Provide the [x, y] coordinate of the cell's center where the given text is located.  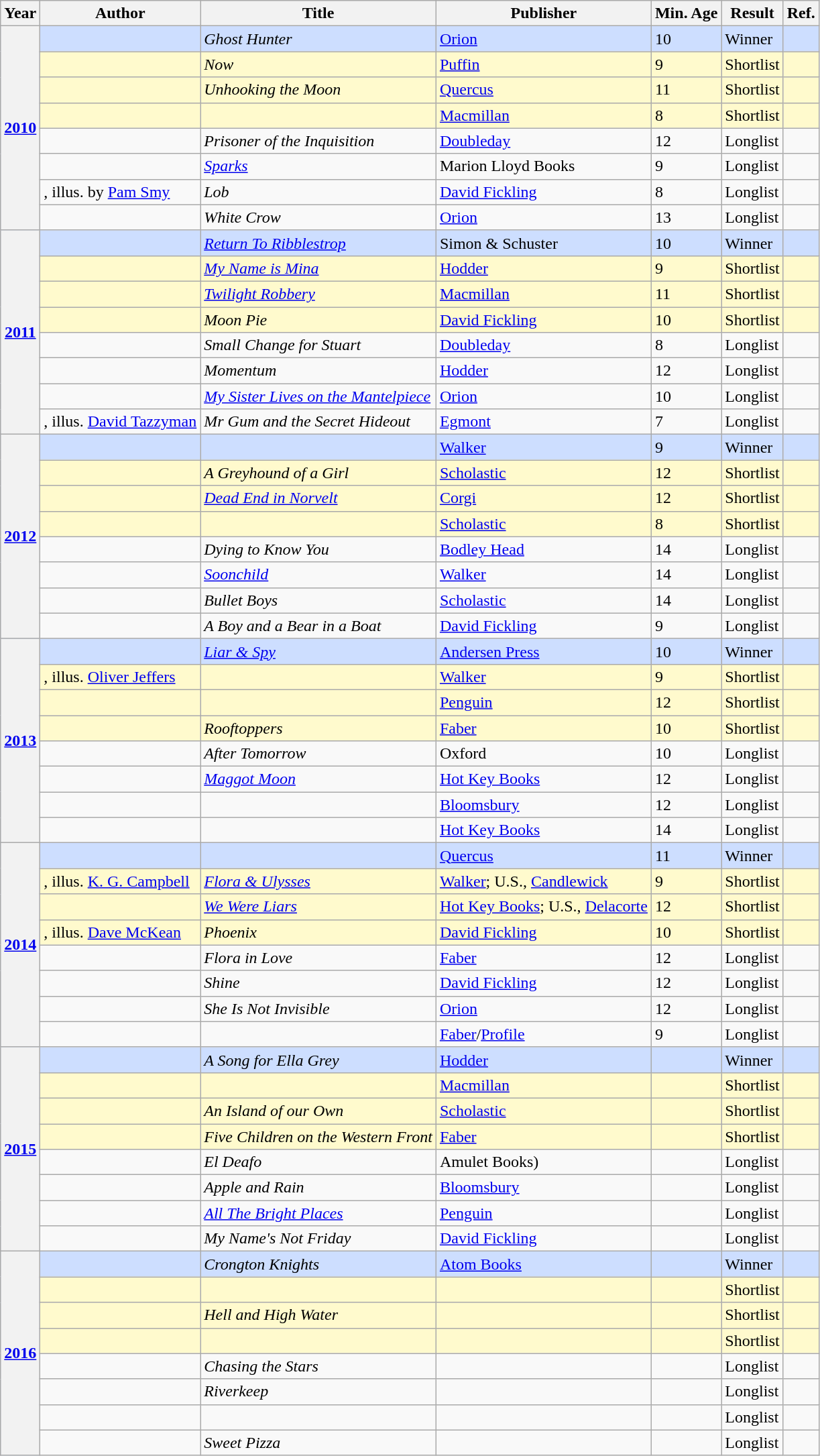
2011 [20, 332]
Apple and Rain [318, 1188]
Phoenix [318, 932]
Amulet Books) [543, 1162]
, illus. Dave McKean [121, 932]
Riverkeep [318, 1392]
Corgi [543, 498]
Ghost Hunter [318, 39]
Momentum [318, 371]
White Crow [318, 217]
Hell and High Water [318, 1315]
My Name is Mina [318, 268]
Atom Books [543, 1264]
, illus. Oliver Jeffers [121, 677]
Shine [318, 983]
She Is Not Invisible [318, 1009]
2012 [20, 537]
7 [686, 422]
A Song for Ella Grey [318, 1060]
My Sister Lives on the Mantelpiece [318, 396]
Flora & Ulysses [318, 881]
Maggot Moon [318, 779]
Dying to Know You [318, 549]
Year [20, 13]
Bodley Head [543, 549]
Moon Pie [318, 320]
2015 [20, 1149]
Sweet Pizza [318, 1443]
Faber/Profile [543, 1034]
Rooftoppers [318, 728]
Liar & Spy [318, 651]
Bullet Boys [318, 600]
All The Bright Places [318, 1213]
Now [318, 64]
Prisoner of the Inquisition [318, 141]
Lob [318, 192]
2013 [20, 740]
After Tomorrow [318, 754]
2010 [20, 128]
Walker; U.S., Candlewick [543, 881]
Flora in Love [318, 958]
Puffin [543, 64]
Andersen Press [543, 651]
2014 [20, 945]
Soonchild [318, 575]
Crongton Knights [318, 1264]
, illus. by Pam Smy [121, 192]
Title [318, 13]
Simon & Schuster [543, 243]
Dead End in Norvelt [318, 498]
Small Change for Stuart [318, 345]
Marion Lloyd Books [543, 166]
13 [686, 217]
Return To Ribblestrop [318, 243]
Min. Age [686, 13]
Five Children on the Western Front [318, 1137]
Mr Gum and the Secret Hideout [318, 422]
An Island of our Own [318, 1111]
Unhooking the Moon [318, 90]
2016 [20, 1353]
, illus. K. G. Campbell [121, 881]
We Were Liars [318, 907]
Ref. [801, 13]
Twilight Robbery [318, 294]
Publisher [543, 13]
A Greyhound of a Girl [318, 473]
El Deafo [318, 1162]
A Boy and a Bear in a Boat [318, 626]
Egmont [543, 422]
Author [121, 13]
Chasing the Stars [318, 1366]
, illus. David Tazzyman [121, 422]
Result [752, 13]
Hot Key Books; U.S., Delacorte [543, 907]
Sparks [318, 166]
My Name's Not Friday [318, 1239]
Oxford [543, 754]
